Detect which cell encompasses the target text, then output its (x, y) center coordinate. 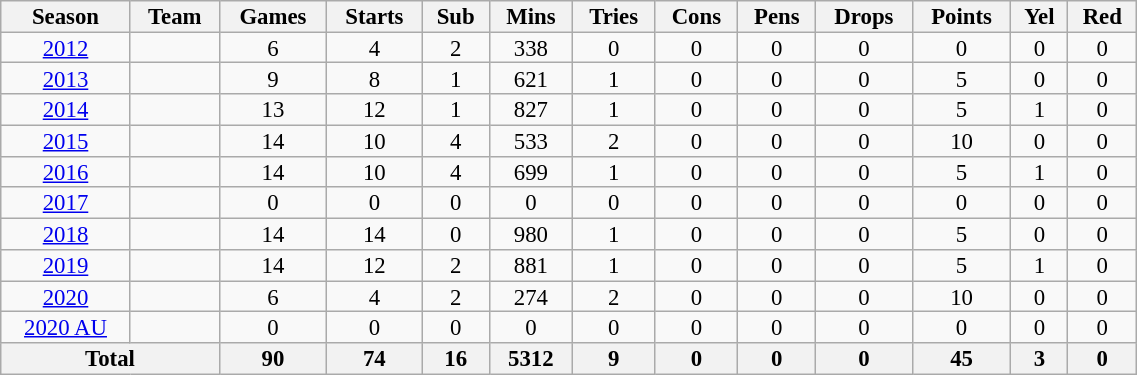
Total (110, 358)
Yel (1040, 16)
Sub (456, 16)
2013 (66, 78)
533 (530, 140)
881 (530, 266)
8 (374, 78)
16 (456, 358)
827 (530, 110)
Games (273, 16)
274 (530, 296)
74 (374, 358)
Mins (530, 16)
2019 (66, 266)
980 (530, 234)
Starts (374, 16)
Pens (777, 16)
13 (273, 110)
2017 (66, 204)
Tries (613, 16)
2014 (66, 110)
5312 (530, 358)
338 (530, 48)
2020 AU (66, 328)
Season (66, 16)
Points (962, 16)
699 (530, 172)
2012 (66, 48)
2015 (66, 140)
Cons (696, 16)
90 (273, 358)
2016 (66, 172)
Red (1102, 16)
Drops (864, 16)
Team (174, 16)
2018 (66, 234)
45 (962, 358)
2020 (66, 296)
621 (530, 78)
3 (1040, 358)
